Output the (x, y) coordinate of the center of the cell containing the given text.  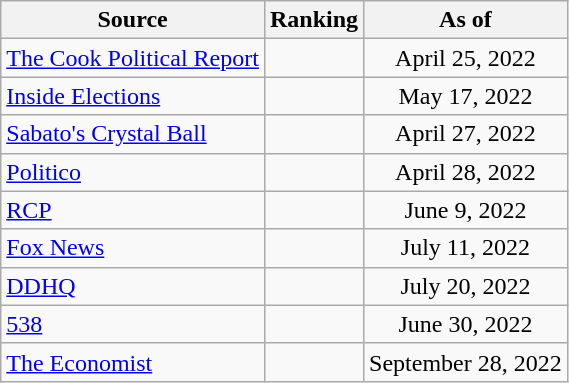
July 11, 2022 (466, 248)
Politico (133, 172)
Ranking (314, 20)
April 25, 2022 (466, 58)
September 28, 2022 (466, 362)
Source (133, 20)
As of (466, 20)
April 27, 2022 (466, 134)
538 (133, 324)
Sabato's Crystal Ball (133, 134)
June 9, 2022 (466, 210)
The Economist (133, 362)
The Cook Political Report (133, 58)
Inside Elections (133, 96)
RCP (133, 210)
May 17, 2022 (466, 96)
DDHQ (133, 286)
June 30, 2022 (466, 324)
April 28, 2022 (466, 172)
July 20, 2022 (466, 286)
Fox News (133, 248)
